Determine the [x, y] coordinate at the center of the cell enclosing the given text.  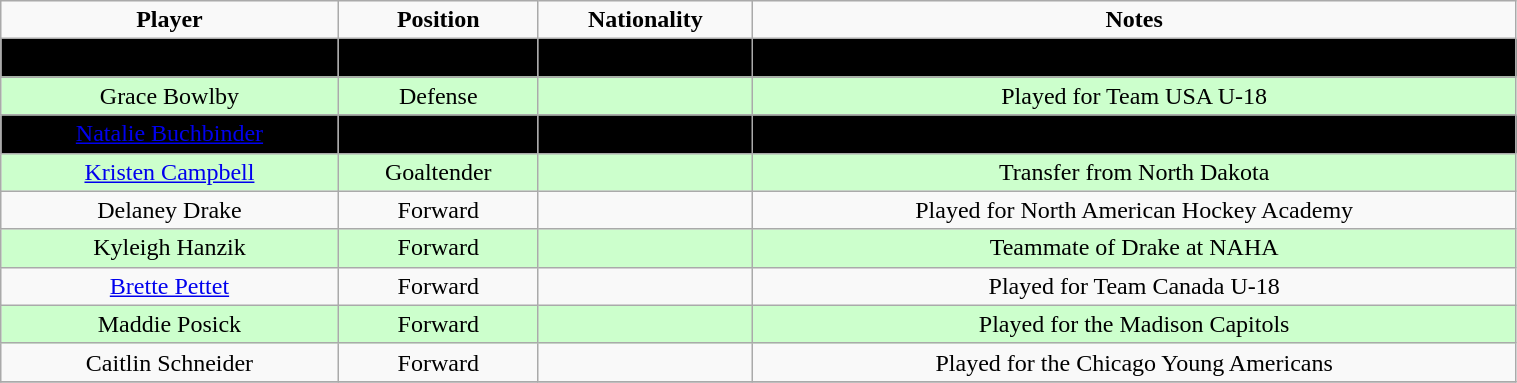
Teammate of Drake at NAHA [1134, 248]
Tended nets for Maple Grove HS (MN) [1134, 58]
Played for the Madison Capitols [1134, 324]
Player [170, 20]
Attended Shattuck-St. Mary's [1134, 134]
Kyleigh Hanzik [170, 248]
Natalie Buchbinder [170, 134]
Position [438, 20]
Delaney Drake [170, 210]
Played for North American Hockey Academy [1134, 210]
Brette Pettet [170, 286]
Transfer from North Dakota [1134, 172]
Kristen Campbell [170, 172]
Nationality [645, 20]
Breanna Blesi [170, 58]
Played for Team Canada U-18 [1134, 286]
Grace Bowlby [170, 96]
Maddie Posick [170, 324]
Played for the Chicago Young Americans [1134, 362]
Played for Team USA U-18 [1134, 96]
Notes [1134, 20]
Caitlin Schneider [170, 362]
